Search for the cell housing the specified text and yield its (X, Y) center coordinate. 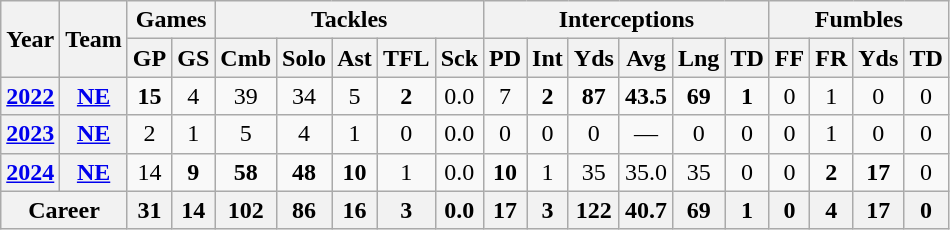
16 (355, 210)
87 (594, 96)
Lng (698, 58)
Sck (459, 58)
FF (789, 58)
7 (506, 96)
Ast (355, 58)
Tackles (350, 20)
GP (149, 58)
TFL (406, 58)
102 (246, 210)
FR (832, 58)
Interceptions (627, 20)
39 (246, 96)
GS (194, 58)
35.0 (646, 172)
Solo (304, 58)
Avg (646, 58)
43.5 (646, 96)
58 (246, 172)
31 (149, 210)
Int (548, 58)
Cmb (246, 58)
86 (304, 210)
122 (594, 210)
— (646, 134)
48 (304, 172)
Year (30, 39)
Team (94, 39)
2022 (30, 96)
9 (194, 172)
34 (304, 96)
40.7 (646, 210)
2024 (30, 172)
Games (170, 20)
PD (506, 58)
Fumbles (858, 20)
2023 (30, 134)
15 (149, 96)
Career (64, 210)
